Search for the cell housing the specified text and yield its (x, y) center coordinate. 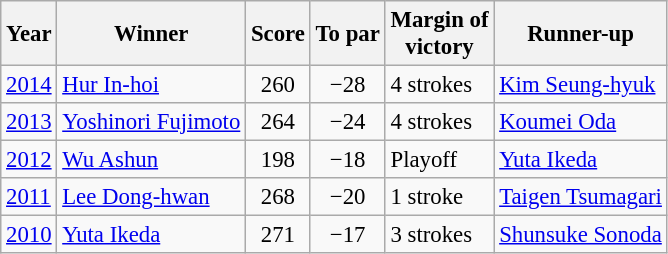
264 (278, 122)
198 (278, 160)
Lee Dong-hwan (152, 197)
Yoshinori Fujimoto (152, 122)
Year (29, 34)
Shunsuke Sonoda (580, 235)
Playoff (440, 160)
260 (278, 85)
268 (278, 197)
To par (348, 34)
Winner (152, 34)
Taigen Tsumagari (580, 197)
−18 (348, 160)
−17 (348, 235)
−24 (348, 122)
3 strokes (440, 235)
Hur In-hoi (152, 85)
Koumei Oda (580, 122)
Runner-up (580, 34)
2013 (29, 122)
2012 (29, 160)
271 (278, 235)
Margin ofvictory (440, 34)
−20 (348, 197)
2010 (29, 235)
Wu Ashun (152, 160)
Kim Seung-hyuk (580, 85)
Score (278, 34)
2011 (29, 197)
1 stroke (440, 197)
−28 (348, 85)
2014 (29, 85)
